Find where the given text appears and provide that cell's center as (x, y) coordinate. 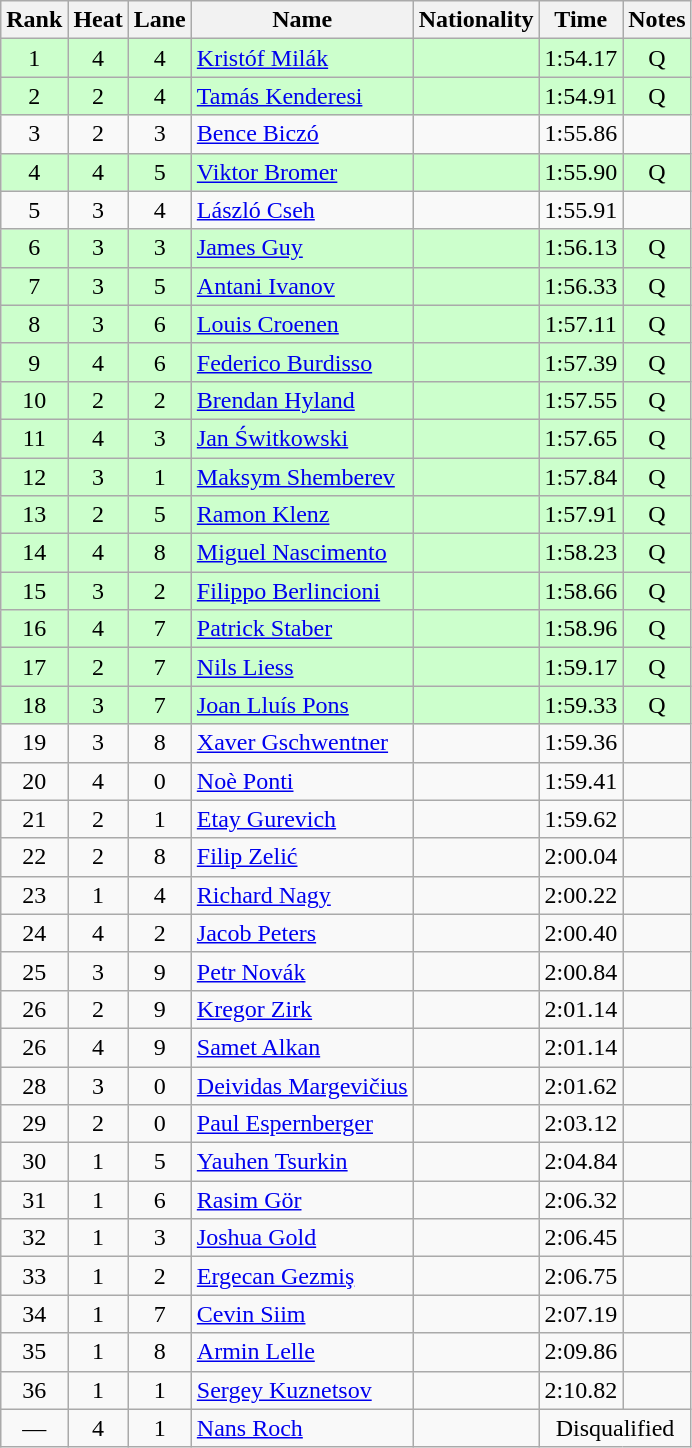
Xaver Gschwentner (302, 743)
1:54.17 (581, 58)
29 (34, 1124)
Disqualified (615, 1428)
2:09.86 (581, 1352)
1:57.65 (581, 438)
19 (34, 743)
36 (34, 1390)
Cevin Siim (302, 1314)
2:00.40 (581, 933)
1:54.91 (581, 96)
1:59.17 (581, 667)
1:57.11 (581, 324)
20 (34, 781)
Jan Świtkowski (302, 438)
Petr Novák (302, 971)
Louis Croenen (302, 324)
2:00.04 (581, 857)
Paul Espernberger (302, 1124)
Rank (34, 20)
Yauhen Tsurkin (302, 1162)
1:59.62 (581, 819)
28 (34, 1085)
11 (34, 438)
Notes (657, 20)
Deividas Margevičius (302, 1085)
1:56.33 (581, 286)
Filip Zelić (302, 857)
2:00.84 (581, 971)
Ergecan Gezmiş (302, 1276)
1:59.36 (581, 743)
2:06.75 (581, 1276)
Kregor Zirk (302, 1009)
Jacob Peters (302, 933)
Miguel Nascimento (302, 553)
Nationality (476, 20)
1:58.96 (581, 629)
Richard Nagy (302, 895)
16 (34, 629)
2:06.32 (581, 1200)
22 (34, 857)
Etay Gurevich (302, 819)
13 (34, 515)
24 (34, 933)
Federico Burdisso (302, 362)
1:59.41 (581, 781)
Viktor Bromer (302, 172)
25 (34, 971)
Maksym Shemberev (302, 477)
1:57.55 (581, 400)
2:04.84 (581, 1162)
Tamás Kenderesi (302, 96)
1:57.84 (581, 477)
1:58.23 (581, 553)
33 (34, 1276)
Noè Ponti (302, 781)
1:55.86 (581, 134)
1:57.39 (581, 362)
Brendan Hyland (302, 400)
Rasim Gör (302, 1200)
2:03.12 (581, 1124)
Heat (98, 20)
1:56.13 (581, 248)
Samet Alkan (302, 1047)
Nans Roch (302, 1428)
35 (34, 1352)
15 (34, 591)
23 (34, 895)
László Cseh (302, 210)
Patrick Staber (302, 629)
— (34, 1428)
34 (34, 1314)
Lane (160, 20)
2:07.19 (581, 1314)
Nils Liess (302, 667)
James Guy (302, 248)
Joshua Gold (302, 1238)
30 (34, 1162)
Ramon Klenz (302, 515)
2:06.45 (581, 1238)
21 (34, 819)
Armin Lelle (302, 1352)
Name (302, 20)
12 (34, 477)
1:57.91 (581, 515)
Sergey Kuznetsov (302, 1390)
1:55.90 (581, 172)
Antani Ivanov (302, 286)
17 (34, 667)
Time (581, 20)
2:01.62 (581, 1085)
1:55.91 (581, 210)
32 (34, 1238)
14 (34, 553)
2:10.82 (581, 1390)
18 (34, 705)
31 (34, 1200)
Bence Biczó (302, 134)
1:58.66 (581, 591)
10 (34, 400)
1:59.33 (581, 705)
Filippo Berlincioni (302, 591)
Joan Lluís Pons (302, 705)
2:00.22 (581, 895)
Kristóf Milák (302, 58)
